Return [x, y] of the center of cell containing provided text 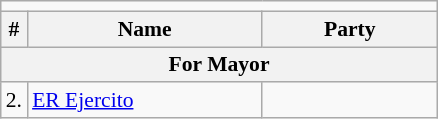
# [14, 29]
Name [144, 29]
ER Ejercito [144, 101]
2. [14, 101]
For Mayor [220, 65]
Party [350, 29]
